Identify which cell holds the provided text, then report its (X, Y) central coordinate. 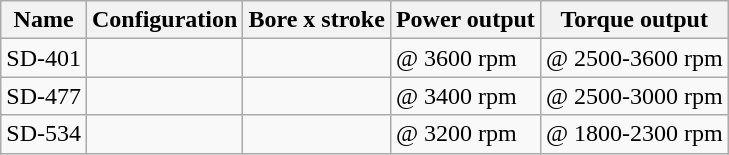
SD-401 (44, 58)
@ 2500-3600 rpm (634, 58)
@ 3200 rpm (465, 134)
@ 3400 rpm (465, 96)
@ 2500-3000 rpm (634, 96)
Name (44, 20)
Configuration (164, 20)
SD-477 (44, 96)
Bore x stroke (316, 20)
Power output (465, 20)
@ 1800-2300 rpm (634, 134)
SD-534 (44, 134)
Torque output (634, 20)
@ 3600 rpm (465, 58)
